Output the (X, Y) coordinate of the center of the cell containing the given text.  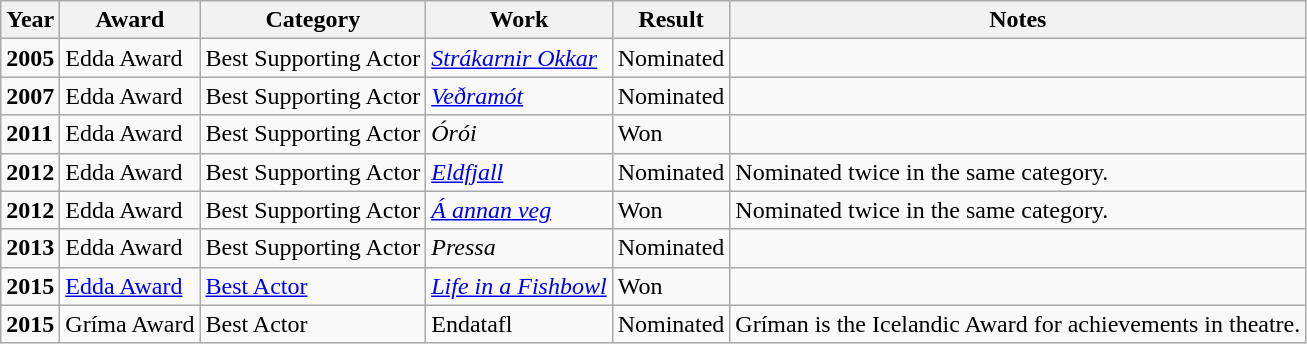
Eldfjall (519, 172)
2005 (30, 58)
Result (671, 20)
2011 (30, 134)
Award (130, 20)
Gríman is the Icelandic Award for achievements in theatre. (1018, 324)
Veðramót (519, 96)
Category (313, 20)
Life in a Fishbowl (519, 286)
2013 (30, 248)
Gríma Award (130, 324)
Notes (1018, 20)
Year (30, 20)
Órói (519, 134)
Pressa (519, 248)
Strákarnir Okkar (519, 58)
Work (519, 20)
2007 (30, 96)
Á annan veg (519, 210)
Endatafl (519, 324)
